Scan for the cell matching the given text and deliver its (x, y) coordinate at center. 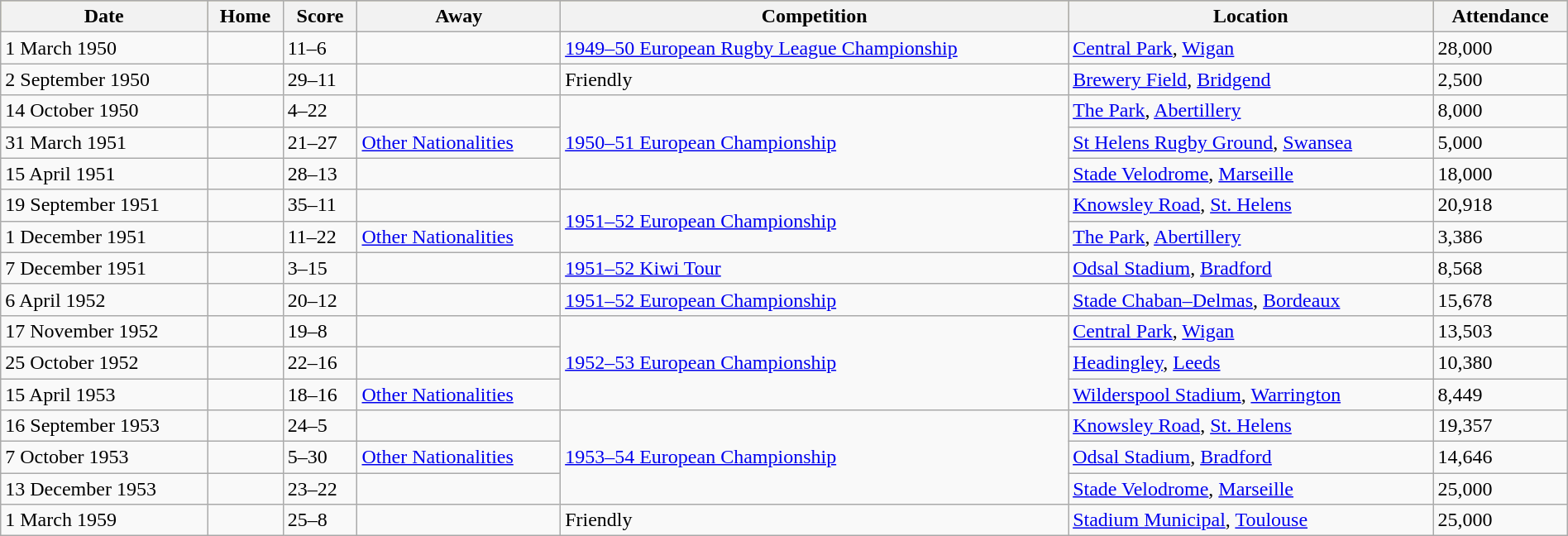
10,380 (1500, 362)
1951–52 Kiwi Tour (815, 268)
1949–50 European Rugby League Championship (815, 48)
Competition (815, 17)
Headingley, Leeds (1250, 362)
15,678 (1500, 299)
7 December 1951 (104, 268)
Stadium Municipal, Toulouse (1250, 520)
29–11 (320, 79)
15 April 1953 (104, 395)
8,000 (1500, 111)
31 March 1951 (104, 142)
Date (104, 17)
28–13 (320, 174)
17 November 1952 (104, 331)
1 March 1959 (104, 520)
7 October 1953 (104, 457)
3,386 (1500, 237)
1952–53 European Championship (815, 362)
Attendance (1500, 17)
11–22 (320, 237)
6 April 1952 (104, 299)
5,000 (1500, 142)
4–22 (320, 111)
23–22 (320, 489)
16 September 1953 (104, 426)
28,000 (1500, 48)
35–11 (320, 205)
21–27 (320, 142)
2 September 1950 (104, 79)
Location (1250, 17)
13 December 1953 (104, 489)
14,646 (1500, 457)
11–6 (320, 48)
1 March 1950 (104, 48)
18–16 (320, 395)
25 October 1952 (104, 362)
1950–51 European Championship (815, 142)
Score (320, 17)
13,503 (1500, 331)
Brewery Field, Bridgend (1250, 79)
18,000 (1500, 174)
Wilderspool Stadium, Warrington (1250, 395)
Stade Chaban–Delmas, Bordeaux (1250, 299)
8,449 (1500, 395)
20,918 (1500, 205)
1 December 1951 (104, 237)
2,500 (1500, 79)
Home (245, 17)
19,357 (1500, 426)
8,568 (1500, 268)
19–8 (320, 331)
14 October 1950 (104, 111)
15 April 1951 (104, 174)
22–16 (320, 362)
5–30 (320, 457)
20–12 (320, 299)
St Helens Rugby Ground, Swansea (1250, 142)
3–15 (320, 268)
25–8 (320, 520)
Away (459, 17)
1953–54 European Championship (815, 457)
24–5 (320, 426)
19 September 1951 (104, 205)
